Detect which cell encompasses the target text, then output its [X, Y] center coordinate. 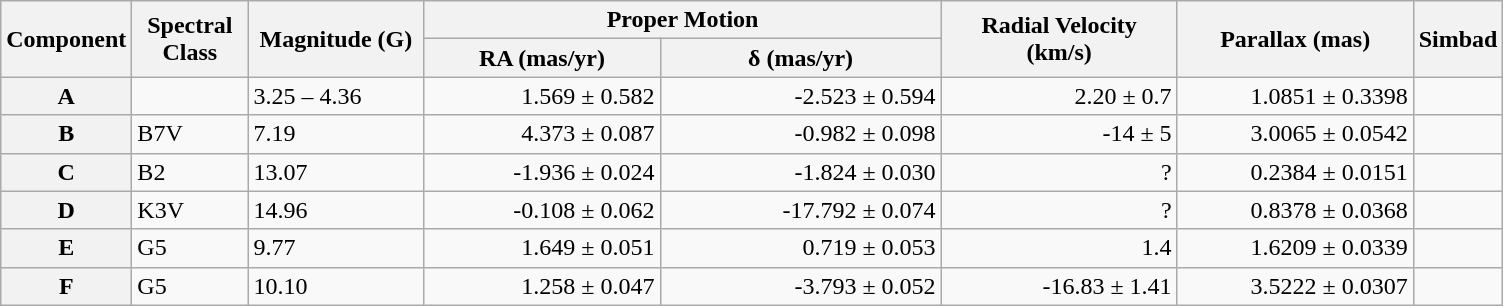
B7V [190, 134]
A [66, 96]
Radial Velocity (km/s) [1059, 39]
1.258 ± 0.047 [542, 286]
1.0851 ± 0.3398 [1295, 96]
B [66, 134]
-0.108 ± 0.062 [542, 210]
C [66, 172]
-2.523 ± 0.594 [800, 96]
F [66, 286]
B2 [190, 172]
Component [66, 39]
1.6209 ± 0.0339 [1295, 248]
RA (mas/yr) [542, 58]
0.2384 ± 0.0151 [1295, 172]
14.96 [336, 210]
2.20 ± 0.7 [1059, 96]
Simbad [1458, 39]
4.373 ± 0.087 [542, 134]
δ (mas/yr) [800, 58]
1.649 ± 0.051 [542, 248]
1.4 [1059, 248]
0.8378 ± 0.0368 [1295, 210]
10.10 [336, 286]
D [66, 210]
Magnitude (G) [336, 39]
K3V [190, 210]
3.5222 ± 0.0307 [1295, 286]
-17.792 ± 0.074 [800, 210]
Proper Motion [682, 20]
13.07 [336, 172]
-16.83 ± 1.41 [1059, 286]
-1.936 ± 0.024 [542, 172]
Parallax (mas) [1295, 39]
-1.824 ± 0.030 [800, 172]
E [66, 248]
-14 ± 5 [1059, 134]
1.569 ± 0.582 [542, 96]
Spectral Class [190, 39]
9.77 [336, 248]
3.0065 ± 0.0542 [1295, 134]
7.19 [336, 134]
3.25 – 4.36 [336, 96]
-0.982 ± 0.098 [800, 134]
-3.793 ± 0.052 [800, 286]
0.719 ± 0.053 [800, 248]
